Scan for the cell matching the given text and deliver its [X, Y] coordinate at center. 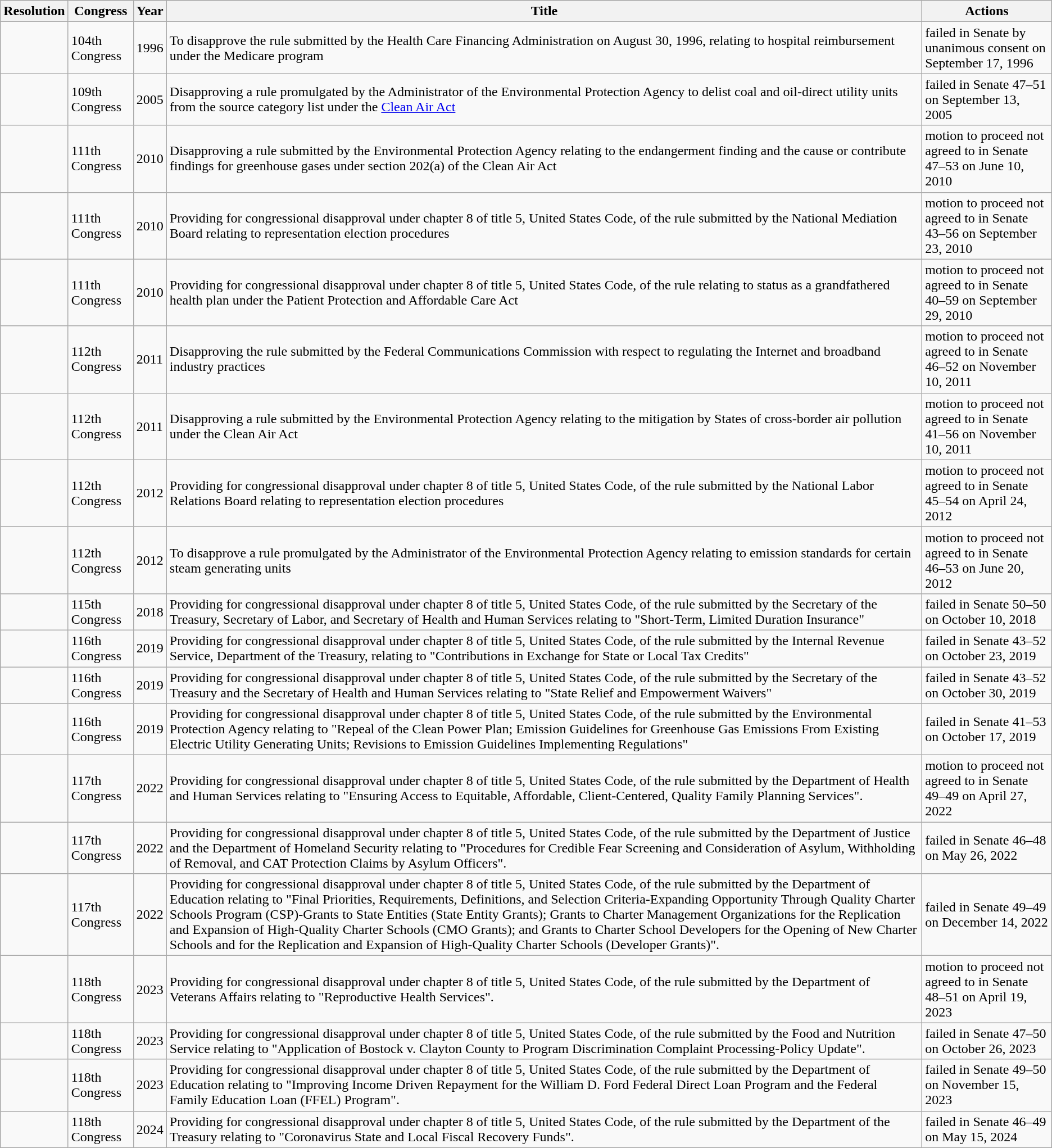
motion to proceed not agreed to in Senate 40–59 on September 29, 2010 [987, 292]
motion to proceed not agreed to in Senate 46–53 on June 20, 2012 [987, 560]
failed in Senate 41–53 on October 17, 2019 [987, 729]
2024 [149, 1129]
failed in Senate 47–50 on October 26, 2023 [987, 1041]
motion to proceed not agreed to in Senate 41–56 on November 10, 2011 [987, 426]
motion to proceed not agreed to in Senate 45–54 on April 24, 2012 [987, 493]
failed in Senate 46–48 on May 26, 2022 [987, 848]
motion to proceed not agreed to in Senate 47–53 on June 10, 2010 [987, 158]
Resolution [34, 11]
104th Congress [101, 48]
Congress [101, 11]
motion to proceed not agreed to in Senate 43–56 on September 23, 2010 [987, 226]
failed in Senate 49–49 on December 14, 2022 [987, 915]
failed in Senate 43–52 on October 23, 2019 [987, 648]
109th Congress [101, 99]
2005 [149, 99]
motion to proceed not agreed to in Senate 49–49 on April 27, 2022 [987, 789]
Actions [987, 11]
failed in Senate 46–49 on May 15, 2024 [987, 1129]
failed in Senate by unanimous consent on September 17, 1996 [987, 48]
1996 [149, 48]
motion to proceed not agreed to in Senate 48–51 on April 19, 2023 [987, 989]
2018 [149, 611]
failed in Senate 47–51 on September 13, 2005 [987, 99]
failed in Senate 50–50 on October 10, 2018 [987, 611]
motion to proceed not agreed to in Senate 46–52 on November 10, 2011 [987, 360]
failed in Senate 49–50 on November 15, 2023 [987, 1085]
Disapproving the rule submitted by the Federal Communications Commission with respect to regulating the Internet and broadband industry practices [544, 360]
115th Congress [101, 611]
Year [149, 11]
failed in Senate 43–52 on October 30, 2019 [987, 684]
Title [544, 11]
